Capture the cell that displays the provided text and extract its (x, y) central coordinate. 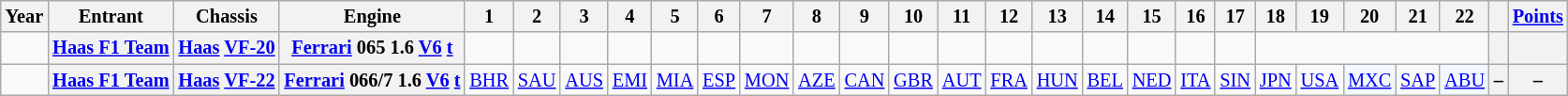
10 (913, 16)
USA (1320, 80)
Engine (372, 16)
SAU (537, 80)
Points (1538, 16)
CAN (865, 80)
8 (817, 16)
FRA (1008, 80)
NED (1152, 80)
ESP (719, 80)
6 (719, 16)
16 (1195, 16)
19 (1320, 16)
20 (1369, 16)
18 (1276, 16)
EMI (629, 80)
2 (537, 16)
7 (766, 16)
9 (865, 16)
Ferrari 065 1.6 V6 t (372, 48)
BEL (1105, 80)
22 (1465, 16)
3 (584, 16)
AZE (817, 80)
MIA (674, 80)
BHR (489, 80)
HUN (1058, 80)
4 (629, 16)
Chassis (227, 16)
MXC (1369, 80)
Ferrari 066/7 1.6 V6 t (372, 80)
Haas VF-22 (227, 80)
MON (766, 80)
JPN (1276, 80)
ITA (1195, 80)
SIN (1235, 80)
21 (1418, 16)
13 (1058, 16)
11 (962, 16)
Year (24, 16)
17 (1235, 16)
5 (674, 16)
AUT (962, 80)
AUS (584, 80)
ABU (1465, 80)
GBR (913, 80)
14 (1105, 16)
Entrant (111, 16)
12 (1008, 16)
15 (1152, 16)
Haas VF-20 (227, 48)
SAP (1418, 80)
1 (489, 16)
